Determine the (X, Y) coordinate at the center of the cell enclosing the given text.  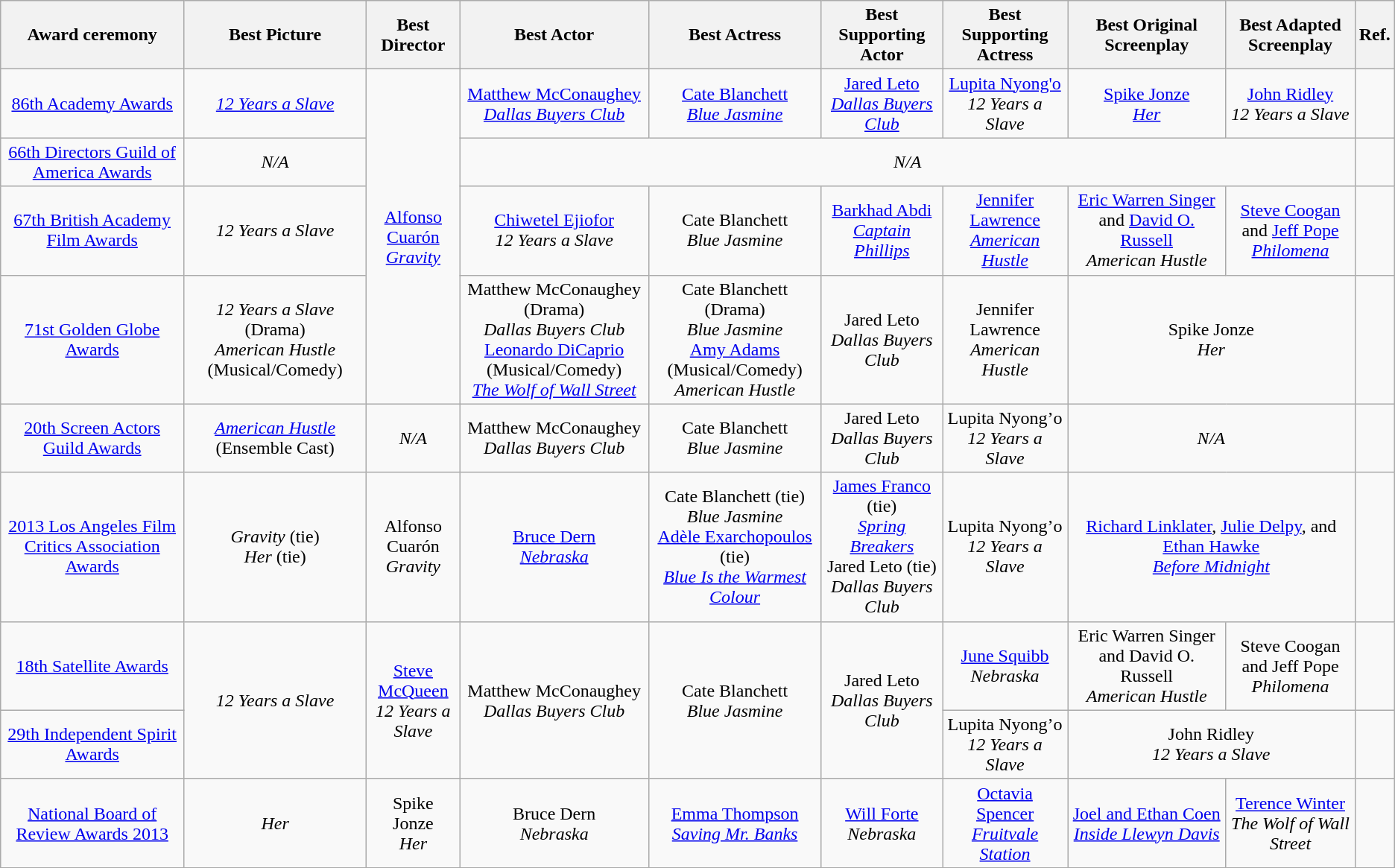
Best Director (414, 35)
Terence Winter The Wolf of Wall Street (1291, 823)
Gravity (tie) Her (tie) (276, 547)
Richard Linklater, Julie Delpy, and Ethan Hawke Before Midnight (1211, 547)
Best Supporting Actor (882, 35)
Chiwetel Ejiofor 12 Years a Slave (554, 231)
Barkhad Abdi Captain Phillips (882, 231)
71st Golden Globe Awards (92, 340)
June Squibb Nebraska (1005, 666)
18th Satellite Awards (92, 666)
Best Actress (735, 35)
29th Independent Spirit Awards (92, 744)
Best Actor (554, 35)
Cate Blanchett (tie) Blue Jasmine Adèle Exarchopoulos (tie) Blue Is the Warmest Colour (735, 547)
James Franco (tie) Spring Breakers Jared Leto (tie) Dallas Buyers Club (882, 547)
American Hustle (Ensemble Cast) (276, 438)
Best Original Screenplay (1146, 35)
Best Adapted Screenplay (1291, 35)
Award ceremony (92, 35)
86th Academy Awards (92, 104)
Octavia Spencer Fruitvale Station (1005, 823)
Will Forte Nebraska (882, 823)
Emma Thompson Saving Mr. Banks (735, 823)
Best Picture (276, 35)
Ref. (1374, 35)
Steve McQueen 12 Years a Slave (414, 700)
Matthew McConaughey (Drama) Dallas Buyers Club Leonardo DiCaprio (Musical/Comedy) The Wolf of Wall Street (554, 340)
2013 Los Angeles Film Critics Association Awards (92, 547)
Best Supporting Actress (1005, 35)
National Board of Review Awards 2013 (92, 823)
Joel and Ethan Coen Inside Llewyn Davis (1146, 823)
20th Screen Actors Guild Awards (92, 438)
12 Years a Slave (Drama) American Hustle (Musical/Comedy) (276, 340)
Her (276, 823)
Lupita Nyong'o 12 Years a Slave (1005, 104)
Cate Blanchett (Drama) Blue Jasmine Amy Adams (Musical/Comedy) American Hustle (735, 340)
66th Directors Guild of America Awards (92, 162)
67th British Academy Film Awards (92, 231)
